Find where the given text appears and provide that cell's center as (x, y) coordinate. 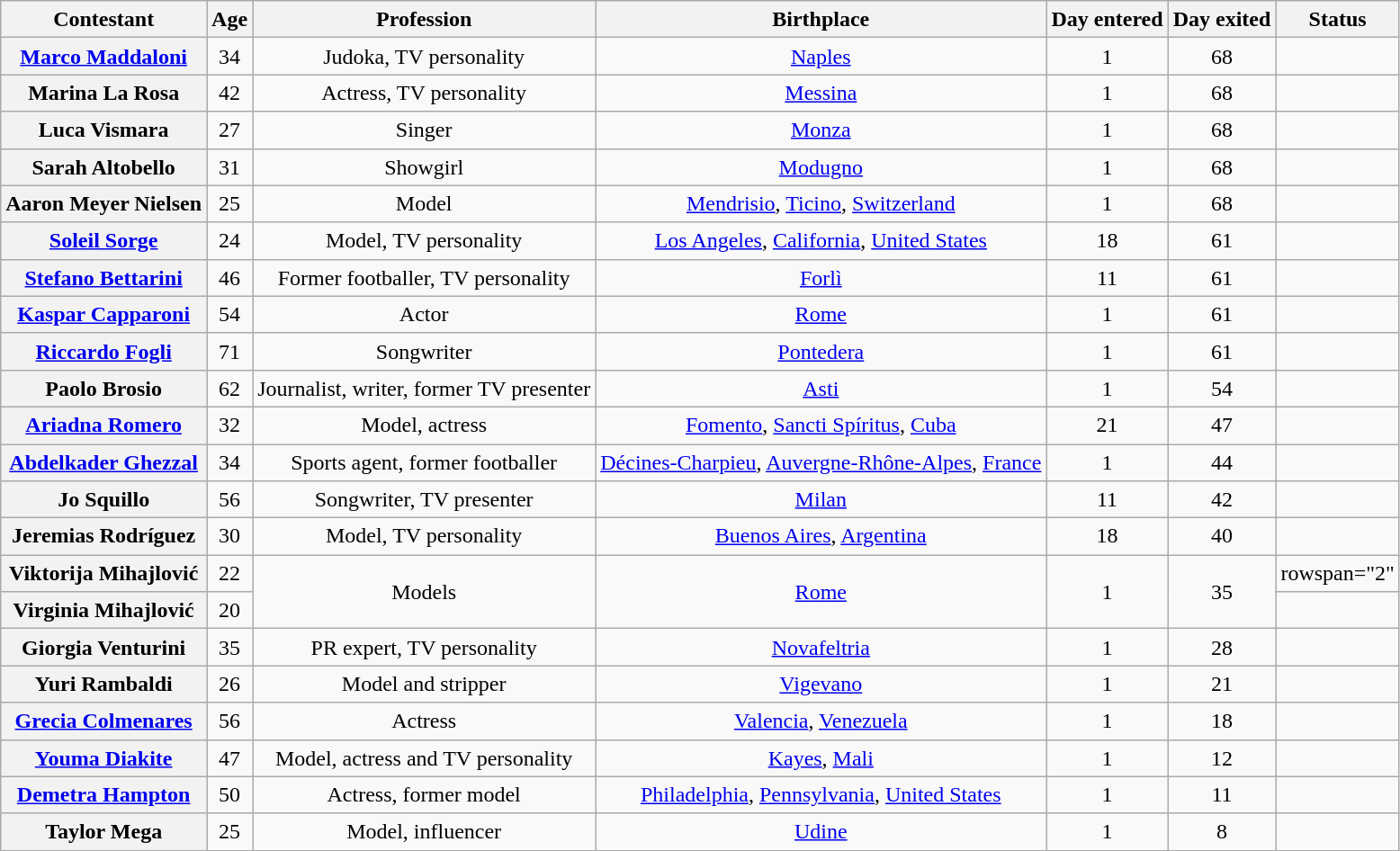
Vigevano (821, 684)
Monza (821, 130)
Songwriter (425, 351)
40 (1222, 536)
Models (425, 592)
26 (230, 684)
50 (230, 795)
Naples (821, 56)
Contestant (104, 20)
rowspan="2" (1338, 574)
Riccardo Fogli (104, 351)
Abdelkader Ghezzal (104, 462)
31 (230, 167)
30 (230, 536)
Demetra Hampton (104, 795)
Taylor Mega (104, 831)
20 (230, 610)
Profession (425, 20)
Décines-Charpieu, Auvergne-Rhône-Alpes, France (821, 462)
Actor (425, 315)
Model, actress and TV personality (425, 757)
Novafeltria (821, 648)
Marco Maddaloni (104, 56)
46 (230, 277)
Valencia, Venezuela (821, 721)
Grecia Colmenares (104, 721)
Aaron Meyer Nielsen (104, 203)
Buenos Aires, Argentina (821, 536)
Showgirl (425, 167)
Actress, former model (425, 795)
Songwriter, TV presenter (425, 500)
Sports agent, former footballer (425, 462)
Giorgia Venturini (104, 648)
Birthplace (821, 20)
Messina (821, 94)
Paolo Brosio (104, 389)
44 (1222, 462)
32 (230, 425)
Los Angeles, California, United States (821, 241)
Asti (821, 389)
Singer (425, 130)
Mendrisio, Ticino, Switzerland (821, 203)
PR expert, TV personality (425, 648)
Philadelphia, Pennsylvania, United States (821, 795)
Kayes, Mali (821, 757)
27 (230, 130)
Actress, TV personality (425, 94)
62 (230, 389)
Pontedera (821, 351)
Journalist, writer, former TV presenter (425, 389)
Soleil Sorge (104, 241)
71 (230, 351)
Age (230, 20)
Kaspar Capparoni (104, 315)
Day entered (1107, 20)
Viktorija Mihajlović (104, 574)
Status (1338, 20)
28 (1222, 648)
Jeremias Rodríguez (104, 536)
Modugno (821, 167)
Ariadna Romero (104, 425)
Youma Diakite (104, 757)
Former footballer, TV personality (425, 277)
Stefano Bettarini (104, 277)
Jo Squillo (104, 500)
Actress (425, 721)
Judoka, TV personality (425, 56)
Fomento, Sancti Spíritus, Cuba (821, 425)
Sarah Altobello (104, 167)
24 (230, 241)
Virginia Mihajlović (104, 610)
Milan (821, 500)
Model (425, 203)
Model and stripper (425, 684)
Marina La Rosa (104, 94)
Model, influencer (425, 831)
12 (1222, 757)
Day exited (1222, 20)
Luca Vismara (104, 130)
Yuri Rambaldi (104, 684)
8 (1222, 831)
Forlì (821, 277)
22 (230, 574)
Udine (821, 831)
Model, actress (425, 425)
